Search for the cell housing the specified text and yield its [x, y] center coordinate. 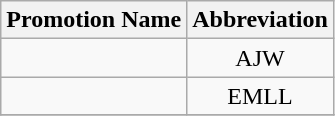
Abbreviation [260, 20]
EMLL [260, 96]
AJW [260, 58]
Promotion Name [94, 20]
